Extract the (x, y) coordinate from the center of the cell holding the provided text.  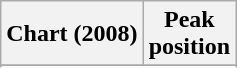
Chart (2008) (72, 34)
Peak position (189, 34)
